Identify which cell holds the provided text, then report its (x, y) central coordinate. 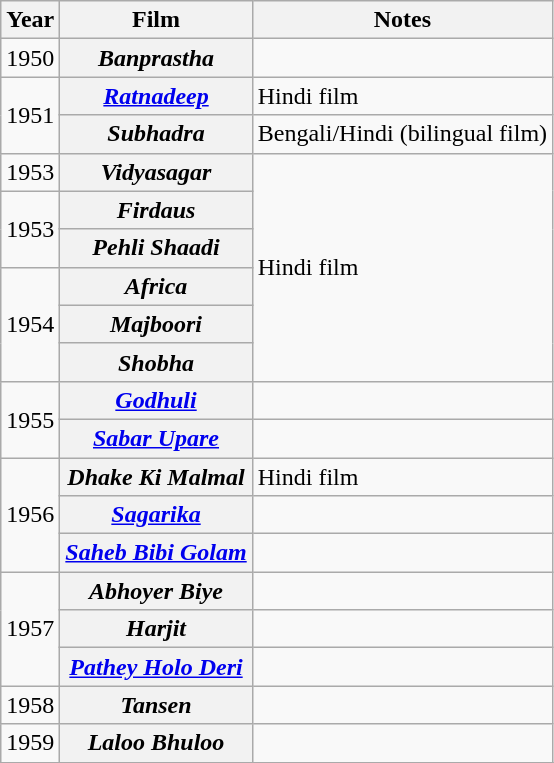
1958 (30, 705)
1957 (30, 629)
Banprastha (156, 58)
Harjit (156, 629)
Pehli Shaadi (156, 248)
Dhake Ki Malmal (156, 477)
1954 (30, 324)
Abhoyer Biye (156, 591)
1956 (30, 515)
Tansen (156, 705)
Sagarika (156, 515)
Vidyasagar (156, 172)
Pathey Holo Deri (156, 667)
Firdaus (156, 210)
Subhadra (156, 134)
Bengali/Hindi (bilingual film) (402, 134)
Notes (402, 20)
Laloo Bhuloo (156, 743)
Sabar Upare (156, 438)
Majboori (156, 324)
Film (156, 20)
1959 (30, 743)
Africa (156, 286)
Ratnadeep (156, 96)
Godhuli (156, 400)
Year (30, 20)
Saheb Bibi Golam (156, 553)
Shobha (156, 362)
1951 (30, 115)
1955 (30, 419)
1950 (30, 58)
